From the cell containing the given text, extract its center point as [X, Y] coordinate. 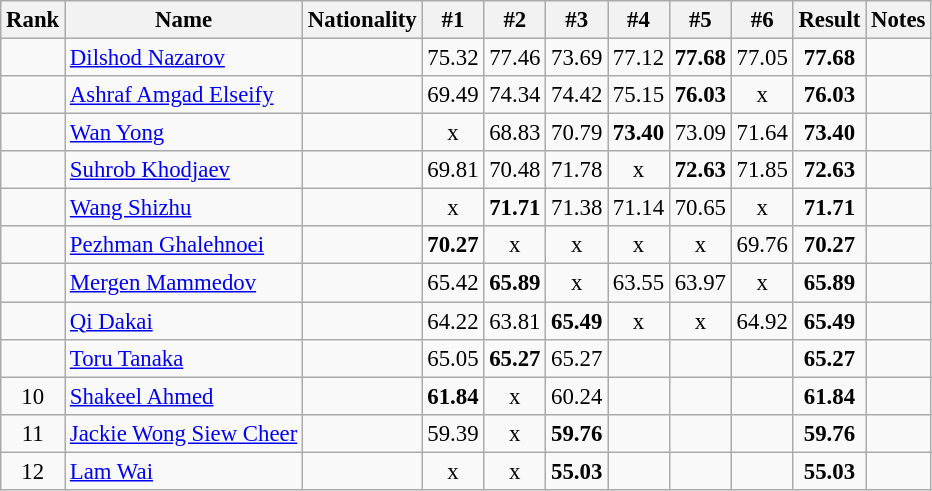
69.49 [453, 95]
71.85 [762, 170]
74.42 [577, 95]
Nationality [362, 20]
12 [33, 471]
70.48 [515, 170]
75.32 [453, 58]
#6 [762, 20]
Toru Tanaka [184, 358]
Mergen Mammedov [184, 283]
64.92 [762, 321]
63.97 [700, 283]
65.42 [453, 283]
Rank [33, 20]
77.46 [515, 58]
10 [33, 396]
60.24 [577, 396]
#3 [577, 20]
70.65 [700, 208]
70.79 [577, 133]
Qi Dakai [184, 321]
65.05 [453, 358]
77.12 [639, 58]
73.09 [700, 133]
Lam Wai [184, 471]
Wang Shizhu [184, 208]
Suhrob Khodjaev [184, 170]
Dilshod Nazarov [184, 58]
#2 [515, 20]
11 [33, 433]
Pezhman Ghalehnoei [184, 245]
63.55 [639, 283]
Result [830, 20]
69.81 [453, 170]
Shakeel Ahmed [184, 396]
#4 [639, 20]
74.34 [515, 95]
Wan Yong [184, 133]
71.38 [577, 208]
#5 [700, 20]
#1 [453, 20]
75.15 [639, 95]
Notes [898, 20]
Name [184, 20]
71.78 [577, 170]
69.76 [762, 245]
64.22 [453, 321]
Jackie Wong Siew Cheer [184, 433]
63.81 [515, 321]
59.39 [453, 433]
Ashraf Amgad Elseify [184, 95]
71.64 [762, 133]
68.83 [515, 133]
71.14 [639, 208]
77.05 [762, 58]
73.69 [577, 58]
